Extract the [x, y] coordinate from the center of the cell holding the provided text.  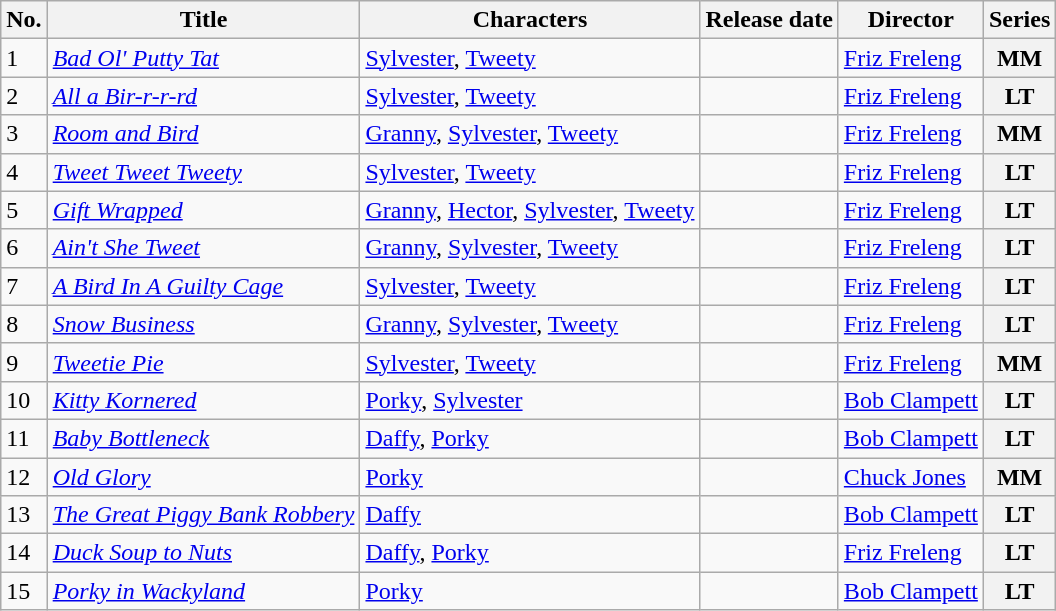
Director [910, 20]
Kitty Kornered [204, 400]
13 [24, 515]
1 [24, 58]
Tweet Tweet Tweety [204, 172]
3 [24, 134]
Title [204, 20]
Ain't She Tweet [204, 248]
Chuck Jones [910, 477]
Gift Wrapped [204, 210]
Release date [769, 20]
Snow Business [204, 324]
8 [24, 324]
Porky, Sylvester [530, 400]
Room and Bird [204, 134]
All a Bir-r-r-rd [204, 96]
The Great Piggy Bank Robbery [204, 515]
12 [24, 477]
9 [24, 362]
Bad Ol' Putty Tat [204, 58]
Duck Soup to Nuts [204, 553]
11 [24, 438]
10 [24, 400]
6 [24, 248]
14 [24, 553]
Characters [530, 20]
Tweetie Pie [204, 362]
15 [24, 591]
Porky in Wackyland [204, 591]
Granny, Hector, Sylvester, Tweety [530, 210]
Baby Bottleneck [204, 438]
Series [1019, 20]
5 [24, 210]
4 [24, 172]
2 [24, 96]
A Bird In A Guilty Cage [204, 286]
No. [24, 20]
Old Glory [204, 477]
7 [24, 286]
Daffy [530, 515]
